Return the [X, Y] coordinate for the center point of the cell that contains the specified text.  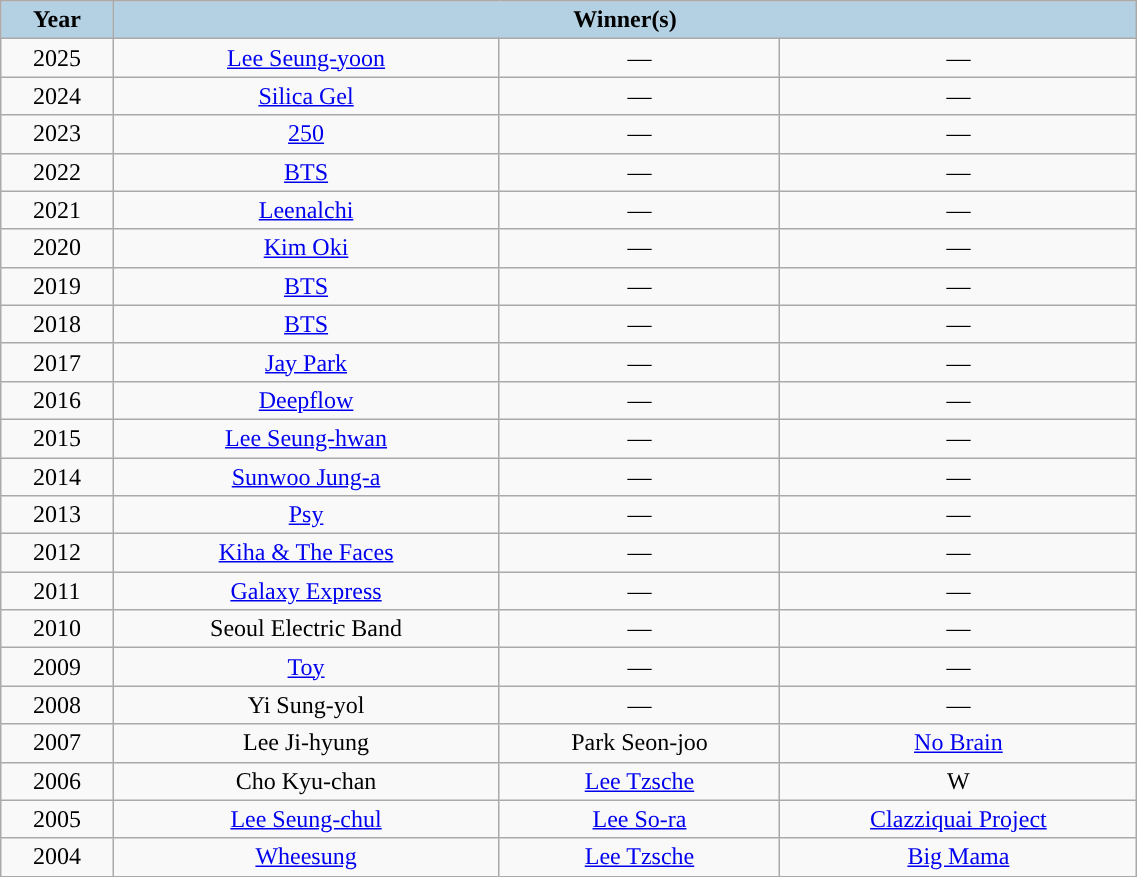
Kim Oki [306, 248]
2016 [57, 400]
2014 [57, 477]
Psy [306, 515]
Lee So-ra [640, 819]
2020 [57, 248]
Silica Gel [306, 96]
Toy [306, 667]
Big Mama [958, 857]
2004 [57, 857]
Sunwoo Jung-a [306, 477]
2021 [57, 210]
Cho Kyu-chan [306, 781]
2024 [57, 96]
2017 [57, 362]
250 [306, 134]
Lee Seung-hwan [306, 438]
2007 [57, 743]
Clazziquai Project [958, 819]
No Brain [958, 743]
2013 [57, 515]
2010 [57, 629]
Deepflow [306, 400]
Seoul Electric Band [306, 629]
Winner(s) [625, 20]
Lee Seung-chul [306, 819]
2025 [57, 58]
2022 [57, 172]
2019 [57, 286]
Yi Sung-yol [306, 705]
Year [57, 20]
Galaxy Express [306, 591]
Lee Ji-hyung [306, 743]
Park Seon-joo [640, 743]
Leenalchi [306, 210]
2023 [57, 134]
W [958, 781]
2006 [57, 781]
2009 [57, 667]
2015 [57, 438]
2018 [57, 324]
2012 [57, 553]
2011 [57, 591]
Kiha & The Faces [306, 553]
Lee Seung-yoon [306, 58]
2005 [57, 819]
Jay Park [306, 362]
Wheesung [306, 857]
2008 [57, 705]
